Provide the (x, y) coordinate of the cell's center where the given text is located.  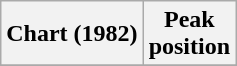
Peakposition (189, 34)
Chart (1982) (72, 34)
